Output the (x, y) coordinate of the center of the cell containing the given text.  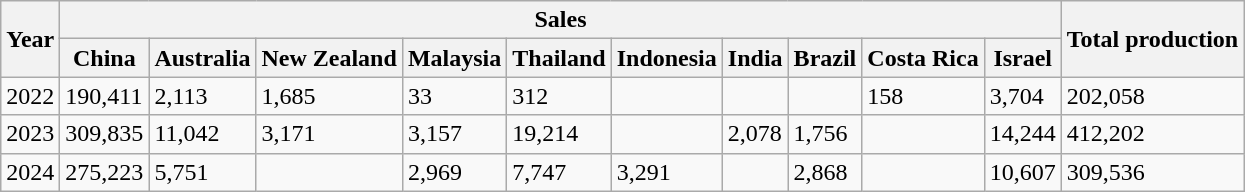
India (755, 58)
309,536 (1152, 172)
312 (559, 96)
Brazil (825, 58)
2022 (30, 96)
190,411 (104, 96)
14,244 (1022, 134)
Sales (560, 20)
Year (30, 39)
New Zealand (329, 58)
2024 (30, 172)
11,042 (202, 134)
2,868 (825, 172)
Total production (1152, 39)
275,223 (104, 172)
3,171 (329, 134)
33 (454, 96)
Thailand (559, 58)
Malaysia (454, 58)
2,969 (454, 172)
Costa Rica (923, 58)
3,157 (454, 134)
2,113 (202, 96)
158 (923, 96)
3,704 (1022, 96)
China (104, 58)
5,751 (202, 172)
Indonesia (666, 58)
309,835 (104, 134)
19,214 (559, 134)
7,747 (559, 172)
Israel (1022, 58)
10,607 (1022, 172)
Australia (202, 58)
1,685 (329, 96)
412,202 (1152, 134)
2,078 (755, 134)
2023 (30, 134)
1,756 (825, 134)
3,291 (666, 172)
202,058 (1152, 96)
